Pinpoint the cell where the given text exists, returning its [x, y] midpoint coordinate. 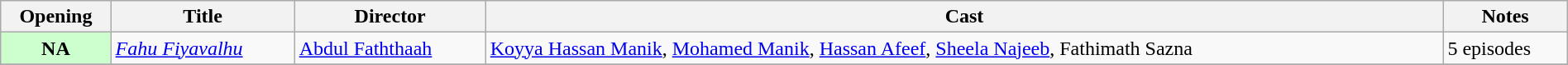
Cast [964, 17]
Opening [56, 17]
Title [203, 17]
Koyya Hassan Manik, Mohamed Manik, Hassan Afeef, Sheela Najeeb, Fathimath Sazna [964, 48]
NA [56, 48]
Director [390, 17]
5 episodes [1505, 48]
Abdul Faththaah [390, 48]
Notes [1505, 17]
Fahu Fiyavalhu [203, 48]
